From the cell containing the given text, extract its center point as [x, y] coordinate. 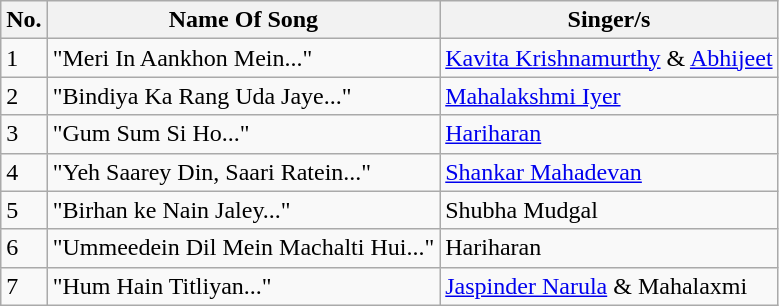
Singer/s [609, 20]
2 [24, 96]
Shubha Mudgal [609, 210]
7 [24, 286]
3 [24, 134]
Jaspinder Narula & Mahalaxmi [609, 286]
"Bindiya Ka Rang Uda Jaye..." [244, 96]
"Yeh Saarey Din, Saari Ratein..." [244, 172]
Name Of Song [244, 20]
4 [24, 172]
"Birhan ke Nain Jaley..." [244, 210]
"Ummeedein Dil Mein Machalti Hui..." [244, 248]
6 [24, 248]
5 [24, 210]
"Meri In Aankhon Mein..." [244, 58]
Shankar Mahadevan [609, 172]
"Hum Hain Titliyan..." [244, 286]
"Gum Sum Si Ho..." [244, 134]
Mahalakshmi Iyer [609, 96]
Kavita Krishnamurthy & Abhijeet [609, 58]
1 [24, 58]
No. [24, 20]
